For the text-containing cell, return its midpoint in [X, Y] coordinate format. 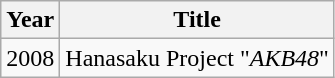
2008 [30, 58]
Title [198, 20]
Hanasaku Project "AKB48" [198, 58]
Year [30, 20]
